Capture the cell that displays the provided text and extract its (x, y) central coordinate. 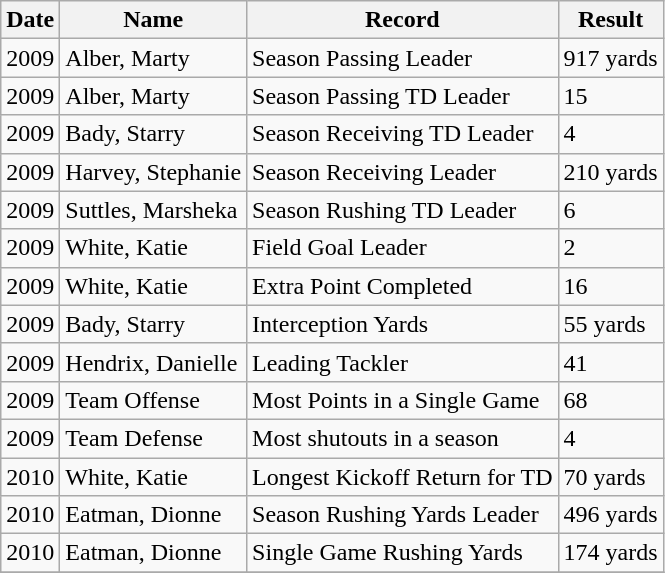
Name (154, 20)
174 yards (610, 553)
Most Points in a Single Game (402, 400)
Team Offense (154, 400)
Record (402, 20)
15 (610, 96)
41 (610, 362)
Suttles, Marsheka (154, 210)
Leading Tackler (402, 362)
70 yards (610, 477)
210 yards (610, 172)
55 yards (610, 324)
Season Receiving TD Leader (402, 134)
Team Defense (154, 438)
Hendrix, Danielle (154, 362)
Season Passing TD Leader (402, 96)
496 yards (610, 515)
68 (610, 400)
Longest Kickoff Return for TD (402, 477)
Season Passing Leader (402, 58)
6 (610, 210)
Most shutouts in a season (402, 438)
Date (30, 20)
Interception Yards (402, 324)
Season Rushing Yards Leader (402, 515)
Result (610, 20)
16 (610, 286)
Season Rushing TD Leader (402, 210)
Harvey, Stephanie (154, 172)
917 yards (610, 58)
2 (610, 248)
Season Receiving Leader (402, 172)
Extra Point Completed (402, 286)
Field Goal Leader (402, 248)
Single Game Rushing Yards (402, 553)
